Pinpoint the cell where the given text exists, returning its (x, y) midpoint coordinate. 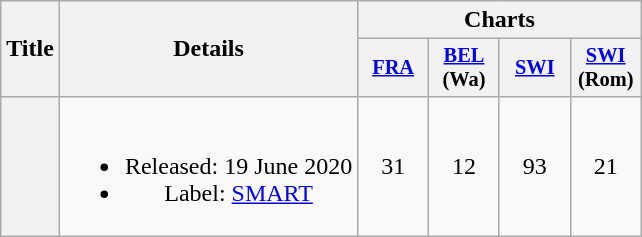
SWI (534, 68)
21 (606, 166)
Details (208, 49)
Charts (500, 20)
12 (464, 166)
Released: 19 June 2020Label: SMART (208, 166)
BEL(Wa) (464, 68)
Title (30, 49)
93 (534, 166)
FRA (394, 68)
SWI(Rom) (606, 68)
31 (394, 166)
